Extract the [x, y] coordinate from the center of the cell holding the provided text.  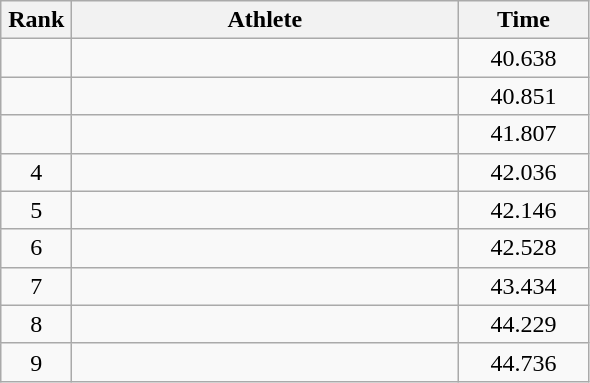
Time [524, 20]
44.229 [524, 324]
9 [36, 362]
6 [36, 248]
43.434 [524, 286]
7 [36, 286]
42.036 [524, 172]
Rank [36, 20]
8 [36, 324]
44.736 [524, 362]
4 [36, 172]
Athlete [265, 20]
40.851 [524, 96]
5 [36, 210]
42.146 [524, 210]
41.807 [524, 134]
42.528 [524, 248]
40.638 [524, 58]
